Pinpoint the cell where the given text exists, returning its (X, Y) midpoint coordinate. 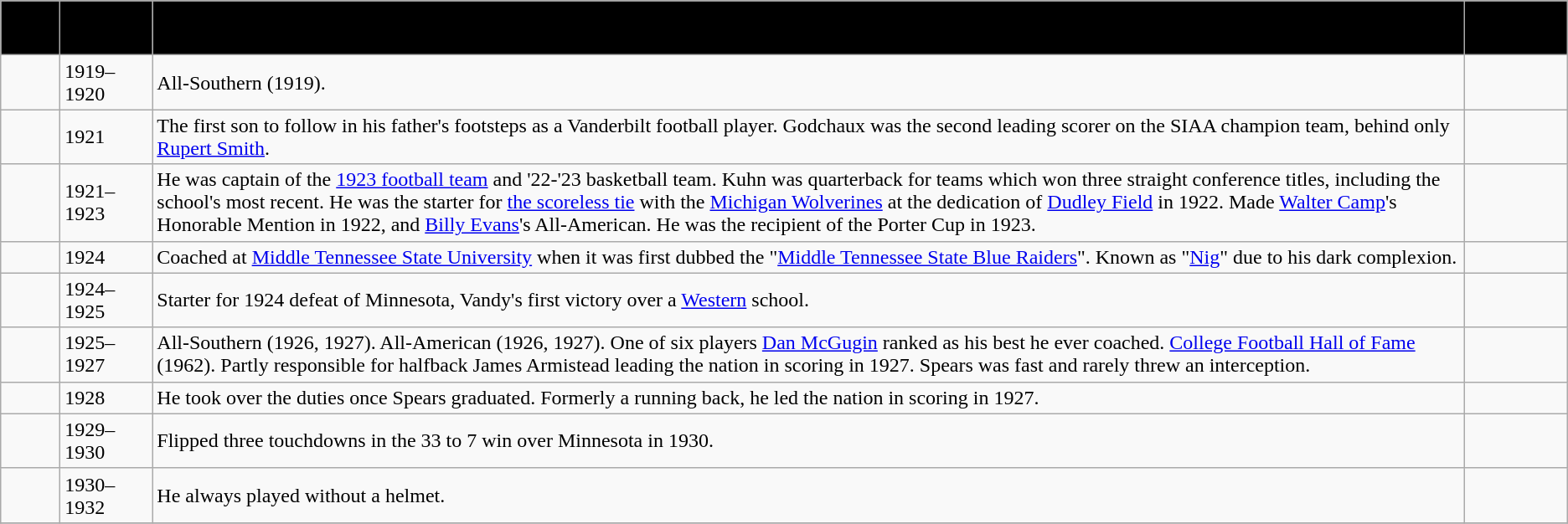
1924–1925 (106, 300)
1919–1920 (106, 82)
1930–1932 (106, 496)
1928 (106, 398)
1921–1923 (106, 203)
Years Started (106, 28)
Notability (809, 28)
1929–1930 (106, 440)
He always played without a helmet. (809, 496)
Name (30, 28)
1921 (106, 137)
References (1516, 28)
All-Southern (1919). (809, 82)
1924 (106, 257)
Flipped three touchdowns in the 33 to 7 win over Minnesota in 1930. (809, 440)
1925–1927 (106, 355)
Starter for 1924 defeat of Minnesota, Vandy's first victory over a Western school. (809, 300)
He took over the duties once Spears graduated. Formerly a running back, he led the nation in scoring in 1927. (809, 398)
